Find where the given text appears and provide that cell's center as [x, y] coordinate. 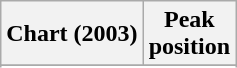
Peakposition [189, 34]
Chart (2003) [72, 34]
